Scan for the cell matching the given text and deliver its (x, y) coordinate at center. 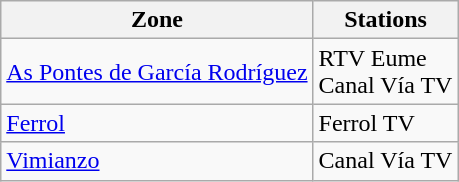
As Pontes de García Rodríguez (157, 72)
Ferrol (157, 123)
Ferrol TV (386, 123)
Zone (157, 20)
RTV EumeCanal Vía TV (386, 72)
Canal Vía TV (386, 161)
Stations (386, 20)
Vimianzo (157, 161)
